Scan for the cell matching the given text and deliver its (X, Y) coordinate at center. 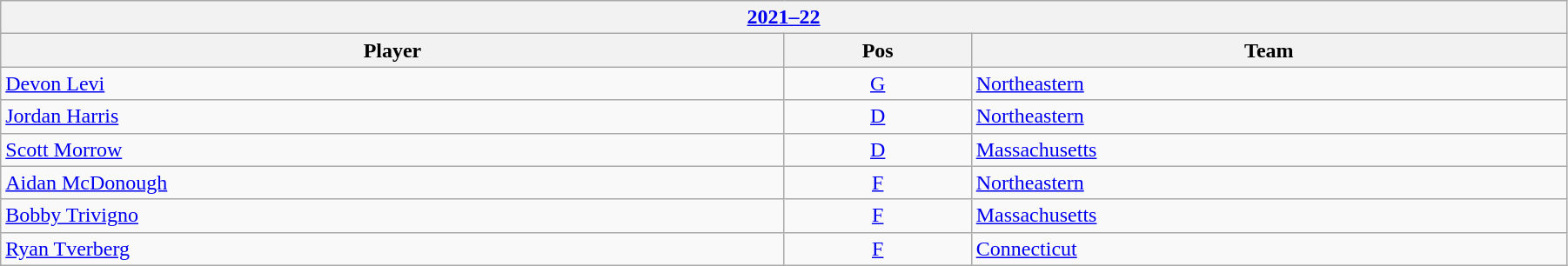
Player (392, 50)
Devon Levi (392, 83)
Jordan Harris (392, 116)
Aidan McDonough (392, 183)
Team (1269, 50)
Bobby Trivigno (392, 216)
Connecticut (1269, 249)
G (877, 83)
Pos (877, 50)
Ryan Tverberg (392, 249)
Scott Morrow (392, 150)
2021–22 (784, 17)
